Pinpoint the cell where the given text exists, returning its (x, y) midpoint coordinate. 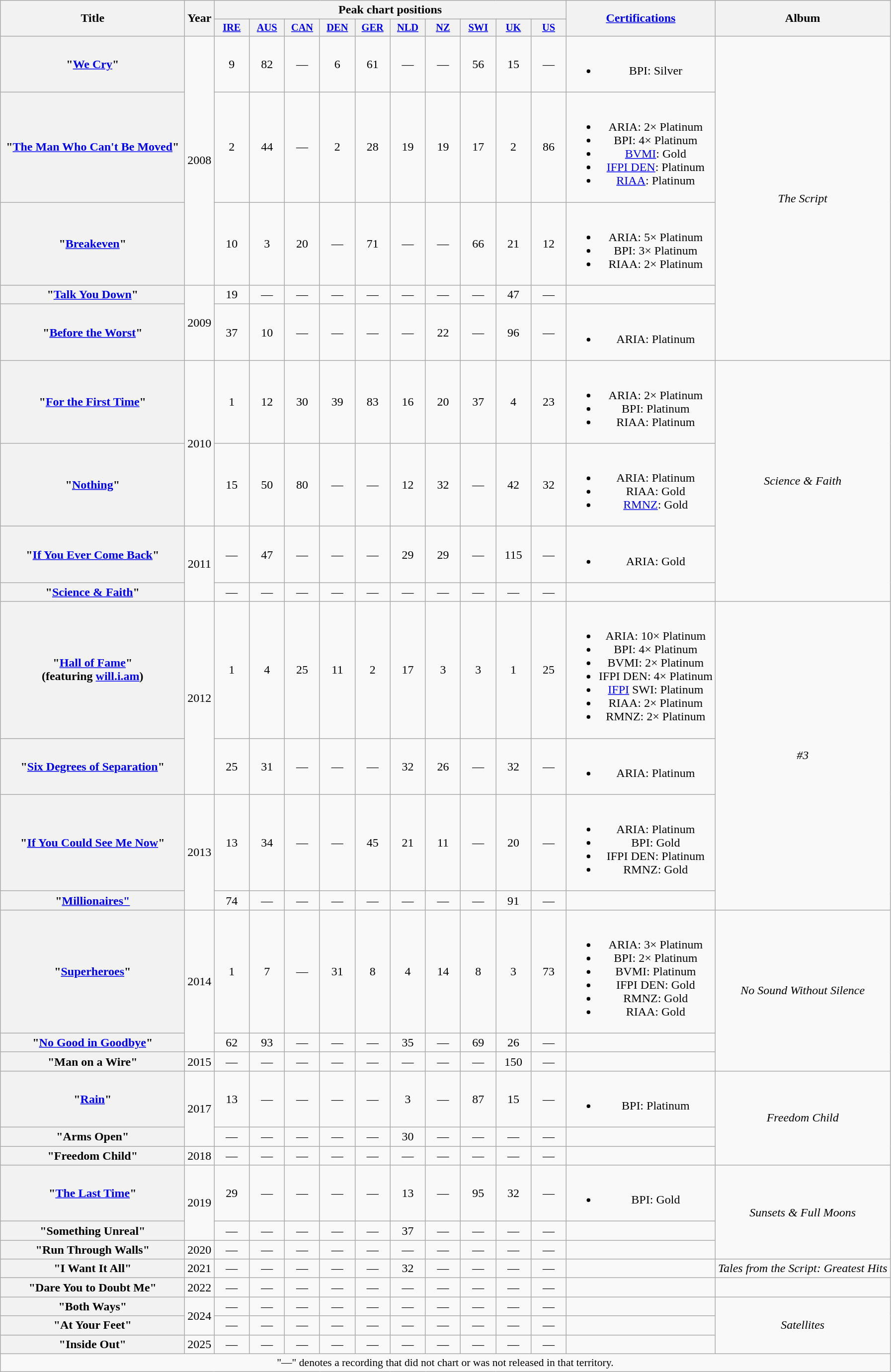
2020 (200, 1250)
6 (337, 64)
35 (407, 1042)
Freedom Child (803, 1117)
66 (478, 244)
"Hall of Fame"(featuring will.i.am) (92, 670)
14 (443, 971)
Science & Faith (803, 481)
2013 (200, 852)
GER (373, 28)
2009 (200, 323)
NZ (443, 28)
95 (478, 1193)
ARIA: Gold (641, 555)
UK (514, 28)
"At Your Feet" (92, 1325)
"Both Ways" (92, 1306)
"Superheroes" (92, 971)
"Dare You to Doubt Me" (92, 1287)
IRE (232, 28)
"Rain" (92, 1099)
9 (232, 64)
ARIA: PlatinumBPI: GoldIFPI DEN: PlatinumRMNZ: Gold (641, 843)
86 (549, 147)
2014 (200, 981)
The Script (803, 198)
62 (232, 1042)
39 (337, 402)
2015 (200, 1061)
87 (478, 1099)
73 (549, 971)
Album (803, 18)
BPI: Gold (641, 1193)
"Millionaires" (92, 900)
69 (478, 1042)
2025 (200, 1344)
150 (514, 1061)
45 (373, 843)
"Something Unreal" (92, 1231)
ARIA: 2× PlatinumBPI: PlatinumRIAA: Platinum (641, 402)
Tales from the Script: Greatest Hits (803, 1269)
"No Good in Goodbye" (92, 1042)
"—" denotes a recording that did not chart or was not released in that territory. (445, 1363)
Peak chart positions (391, 10)
56 (478, 64)
ARIA: 2× PlatinumBPI: 4× PlatinumBVMI: GoldIFPI DEN: PlatinumRIAA: Platinum (641, 147)
"Six Degrees of Separation" (92, 767)
"Freedom Child" (92, 1156)
#3 (803, 756)
34 (267, 843)
"Breakeven" (92, 244)
2008 (200, 160)
50 (267, 485)
22 (443, 332)
82 (267, 64)
ARIA: PlatinumRIAA: GoldRMNZ: Gold (641, 485)
96 (514, 332)
2022 (200, 1287)
2019 (200, 1203)
US (549, 28)
16 (407, 402)
23 (549, 402)
SWI (478, 28)
Title (92, 18)
Sunsets & Full Moons (803, 1212)
2010 (200, 443)
ARIA: 5× PlatinumBPI: 3× PlatinumRIAA: 2× Platinum (641, 244)
"Science & Faith" (92, 592)
Satellites (803, 1325)
2021 (200, 1269)
"The Last Time" (92, 1193)
"The Man Who Can't Be Moved" (92, 147)
42 (514, 485)
2011 (200, 564)
115 (514, 555)
ARIA: 3× PlatinumBPI: 2× PlatinumBVMI: PlatinumIFPI DEN: GoldRMNZ: GoldRIAA: Gold (641, 971)
83 (373, 402)
"I Want It All" (92, 1269)
74 (232, 900)
CAN (302, 28)
2024 (200, 1316)
DEN (337, 28)
Certifications (641, 18)
2018 (200, 1156)
91 (514, 900)
7 (267, 971)
28 (373, 147)
"Man on a Wire" (92, 1061)
"Inside Out" (92, 1344)
"Nothing" (92, 485)
44 (267, 147)
"For the First Time" (92, 402)
93 (267, 1042)
"Arms Open" (92, 1137)
No Sound Without Silence (803, 990)
AUS (267, 28)
71 (373, 244)
80 (302, 485)
2017 (200, 1109)
"We Cry" (92, 64)
NLD (407, 28)
BPI: Silver (641, 64)
ARIA: 10× PlatinumBPI: 4× PlatinumBVMI: 2× PlatinumIFPI DEN: 4× PlatinumIFPI SWI: PlatinumRIAA: 2× PlatinumRMNZ: 2× Platinum (641, 670)
"If You Could See Me Now" (92, 843)
"If You Ever Come Back" (92, 555)
BPI: Platinum (641, 1099)
"Run Through Walls" (92, 1250)
61 (373, 64)
2012 (200, 698)
"Before the Worst" (92, 332)
Year (200, 18)
"Talk You Down" (92, 295)
